Find where the given text appears and provide that cell's center as [x, y] coordinate. 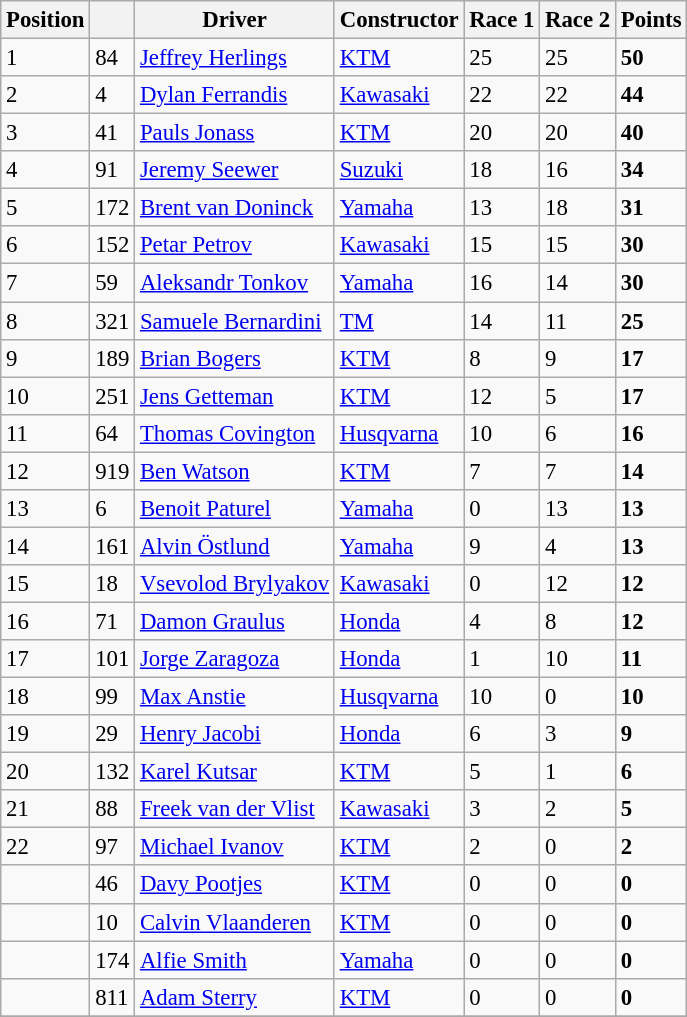
174 [112, 960]
Brian Bogers [235, 358]
132 [112, 772]
91 [112, 170]
Damon Graulus [235, 621]
Calvin Vlaanderen [235, 922]
34 [650, 170]
Ben Watson [235, 471]
TM [399, 321]
Davy Pootjes [235, 885]
Alvin Östlund [235, 546]
84 [112, 58]
Petar Petrov [235, 245]
21 [46, 809]
64 [112, 433]
Brent van Doninck [235, 208]
Points [650, 20]
44 [650, 95]
Jens Getteman [235, 396]
Henry Jacobi [235, 734]
Aleksandr Tonkov [235, 283]
31 [650, 208]
Thomas Covington [235, 433]
Adam Sterry [235, 997]
59 [112, 283]
919 [112, 471]
Max Anstie [235, 697]
189 [112, 358]
50 [650, 58]
321 [112, 321]
152 [112, 245]
29 [112, 734]
Alfie Smith [235, 960]
Freek van der Vlist [235, 809]
99 [112, 697]
Michael Ivanov [235, 847]
Dylan Ferrandis [235, 95]
251 [112, 396]
Race 2 [578, 20]
Driver [235, 20]
Constructor [399, 20]
Benoit Paturel [235, 509]
46 [112, 885]
Jorge Zaragoza [235, 659]
Race 1 [502, 20]
19 [46, 734]
88 [112, 809]
Samuele Bernardini [235, 321]
Jeremy Seewer [235, 170]
101 [112, 659]
40 [650, 133]
97 [112, 847]
161 [112, 546]
Karel Kutsar [235, 772]
Vsevolod Brylyakov [235, 584]
811 [112, 997]
Position [46, 20]
172 [112, 208]
Jeffrey Herlings [235, 58]
41 [112, 133]
Suzuki [399, 170]
71 [112, 621]
Pauls Jonass [235, 133]
